Return [x, y] of the center of cell containing provided text 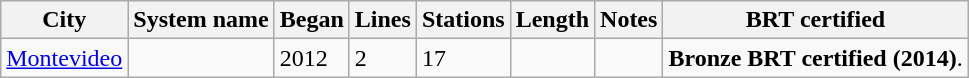
BRT certified [816, 20]
City [64, 20]
2 [382, 58]
Montevideo [64, 58]
17 [463, 58]
Notes [629, 20]
System name [201, 20]
Lines [382, 20]
Length [552, 20]
Began [312, 20]
Stations [463, 20]
Bronze BRT certified (2014). [816, 58]
2012 [312, 58]
